Scan for the cell matching the given text and deliver its [X, Y] coordinate at center. 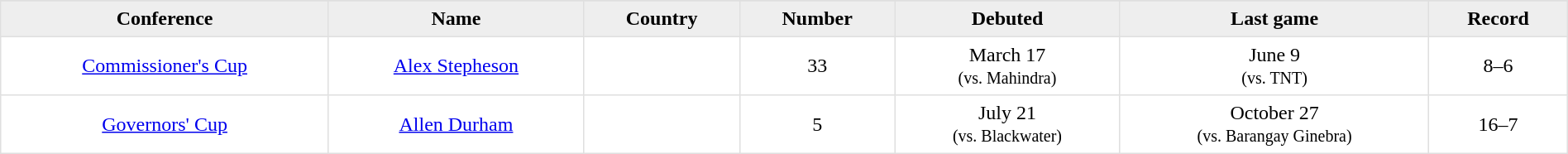
June 9(vs. TNT) [1274, 65]
Last game [1274, 19]
Country [662, 19]
Alex Stepheson [456, 65]
July 21(vs. Blackwater) [1007, 124]
8–6 [1499, 65]
Commissioner's Cup [165, 65]
Allen Durham [456, 124]
Record [1499, 19]
October 27(vs. Barangay Ginebra) [1274, 124]
Number [817, 19]
33 [817, 65]
Governors' Cup [165, 124]
Conference [165, 19]
16–7 [1499, 124]
Debuted [1007, 19]
March 17(vs. Mahindra) [1007, 65]
5 [817, 124]
Name [456, 19]
